Return the [X, Y] coordinate for the center point of the cell that contains the specified text.  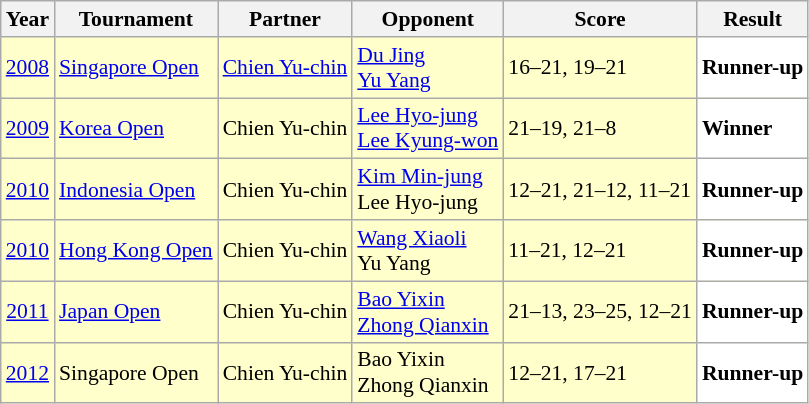
2009 [28, 128]
Japan Open [136, 312]
Du Jing Yu Yang [428, 68]
12–21, 21–12, 11–21 [600, 190]
Winner [752, 128]
16–21, 19–21 [600, 68]
21–13, 23–25, 12–21 [600, 312]
12–21, 17–21 [600, 372]
Korea Open [136, 128]
11–21, 12–21 [600, 250]
Result [752, 19]
Partner [286, 19]
Hong Kong Open [136, 250]
Opponent [428, 19]
2012 [28, 372]
Year [28, 19]
2011 [28, 312]
Indonesia Open [136, 190]
Kim Min-jung Lee Hyo-jung [428, 190]
Wang Xiaoli Yu Yang [428, 250]
Score [600, 19]
Tournament [136, 19]
2008 [28, 68]
Lee Hyo-jung Lee Kyung-won [428, 128]
21–19, 21–8 [600, 128]
